Return the (X, Y) coordinate for the center point of the cell that contains the specified text.  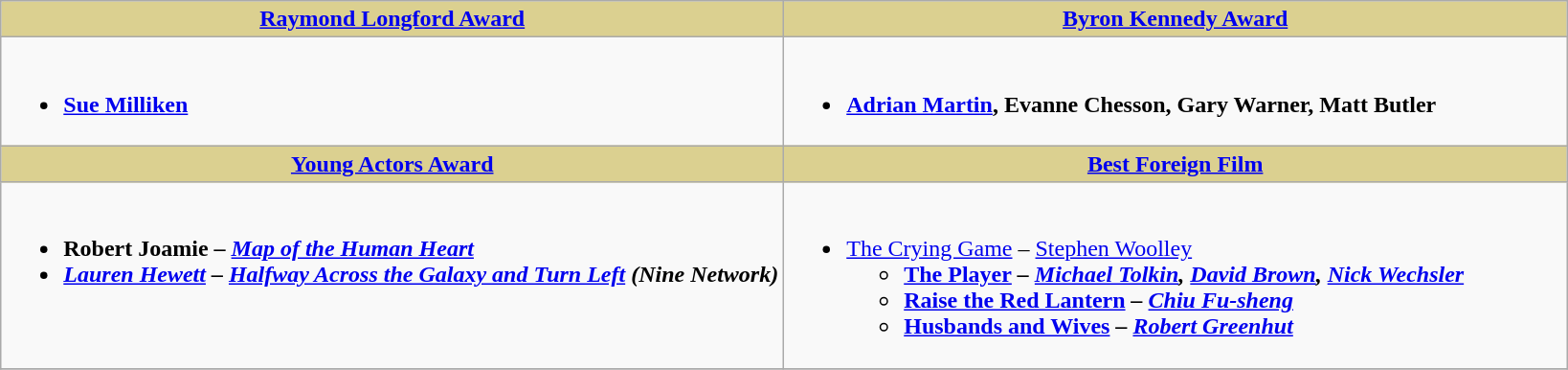
Best Foreign Film (1176, 164)
Raymond Longford Award (392, 19)
Adrian Martin, Evanne Chesson, Gary Warner, Matt Butler (1176, 92)
Young Actors Award (392, 164)
Sue Milliken (392, 92)
Robert Joamie – Map of the Human HeartLauren Hewett – Halfway Across the Galaxy and Turn Left (Nine Network) (392, 275)
Byron Kennedy Award (1176, 19)
